Detect which cell encompasses the target text, then output its [X, Y] center coordinate. 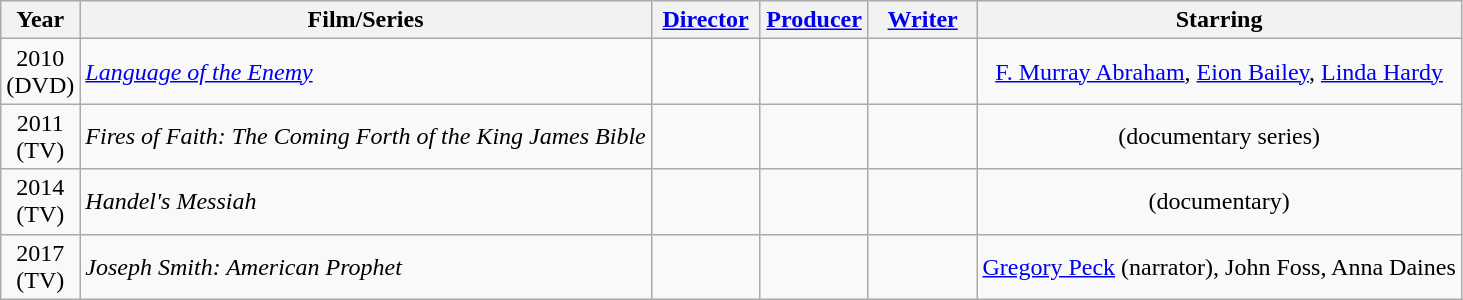
Fires of Faith: The Coming Forth of the King James Bible [366, 136]
Film/Series [366, 20]
Producer [814, 20]
Starring [1219, 20]
F. Murray Abraham, Eion Bailey, Linda Hardy [1219, 72]
(documentary) [1219, 202]
2011(TV) [40, 136]
2014 (TV) [40, 202]
Director [706, 20]
2017(TV) [40, 266]
Writer [922, 20]
Year [40, 20]
Handel's Messiah [366, 202]
Gregory Peck (narrator), John Foss, Anna Daines [1219, 266]
2010 (DVD) [40, 72]
Joseph Smith: American Prophet [366, 266]
(documentary series) [1219, 136]
Language of the Enemy [366, 72]
